From the cell containing the given text, extract its center point as [X, Y] coordinate. 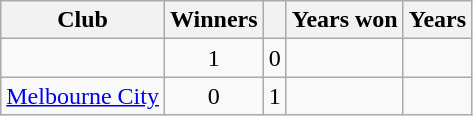
Winners [214, 20]
Years [437, 20]
Club [83, 20]
Years won [344, 20]
Melbourne City [83, 96]
